Return (x, y) of the center of cell containing provided text 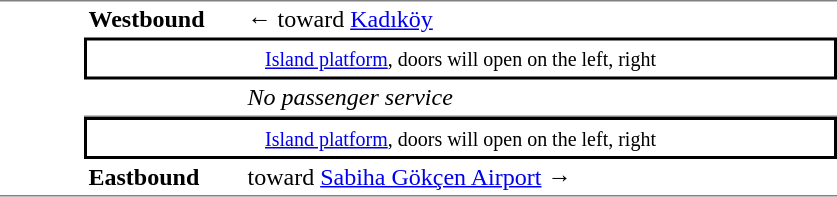
← toward Kadıköy (540, 19)
Westbound (164, 19)
No passenger service (540, 99)
Eastbound (164, 178)
toward Sabiha Gökçen Airport → (540, 178)
